Identify which cell holds the provided text, then report its [x, y] central coordinate. 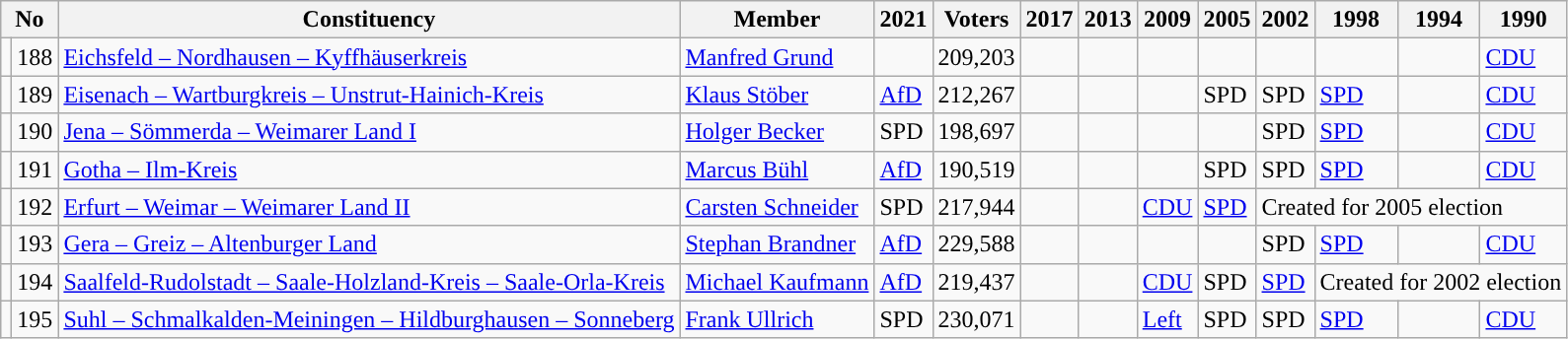
2017 [1050, 20]
Manfred Grund [778, 57]
1990 [1524, 20]
Marcus Bühl [778, 169]
2005 [1228, 20]
Voters [977, 20]
195 [36, 319]
Frank Ullrich [778, 319]
Erfurt – Weimar – Weimarer Land II [369, 207]
230,071 [977, 319]
212,267 [977, 95]
Jena – Sömmerda – Weimarer Land I [369, 132]
1998 [1356, 20]
Created for 2005 election [1411, 207]
189 [36, 95]
Left [1167, 319]
Stephan Brandner [778, 244]
2013 [1107, 20]
Created for 2002 election [1441, 282]
191 [36, 169]
209,203 [977, 57]
Suhl – Schmalkalden-Meiningen – Hildburghausen – Sonneberg [369, 319]
190 [36, 132]
2002 [1285, 20]
192 [36, 207]
198,697 [977, 132]
194 [36, 282]
2009 [1167, 20]
2021 [904, 20]
Michael Kaufmann [778, 282]
1994 [1439, 20]
Klaus Stöber [778, 95]
229,588 [977, 244]
Holger Becker [778, 132]
Carsten Schneider [778, 207]
Eisenach – Wartburgkreis – Unstrut-Hainich-Kreis [369, 95]
Saalfeld-Rudolstadt – Saale-Holzland-Kreis – Saale-Orla-Kreis [369, 282]
217,944 [977, 207]
Eichsfeld – Nordhausen – Kyffhäuserkreis [369, 57]
No [30, 20]
188 [36, 57]
190,519 [977, 169]
Gotha – Ilm-Kreis [369, 169]
Constituency [369, 20]
219,437 [977, 282]
193 [36, 244]
Member [778, 20]
Gera – Greiz – Altenburger Land [369, 244]
